Search for the cell housing the specified text and yield its [x, y] center coordinate. 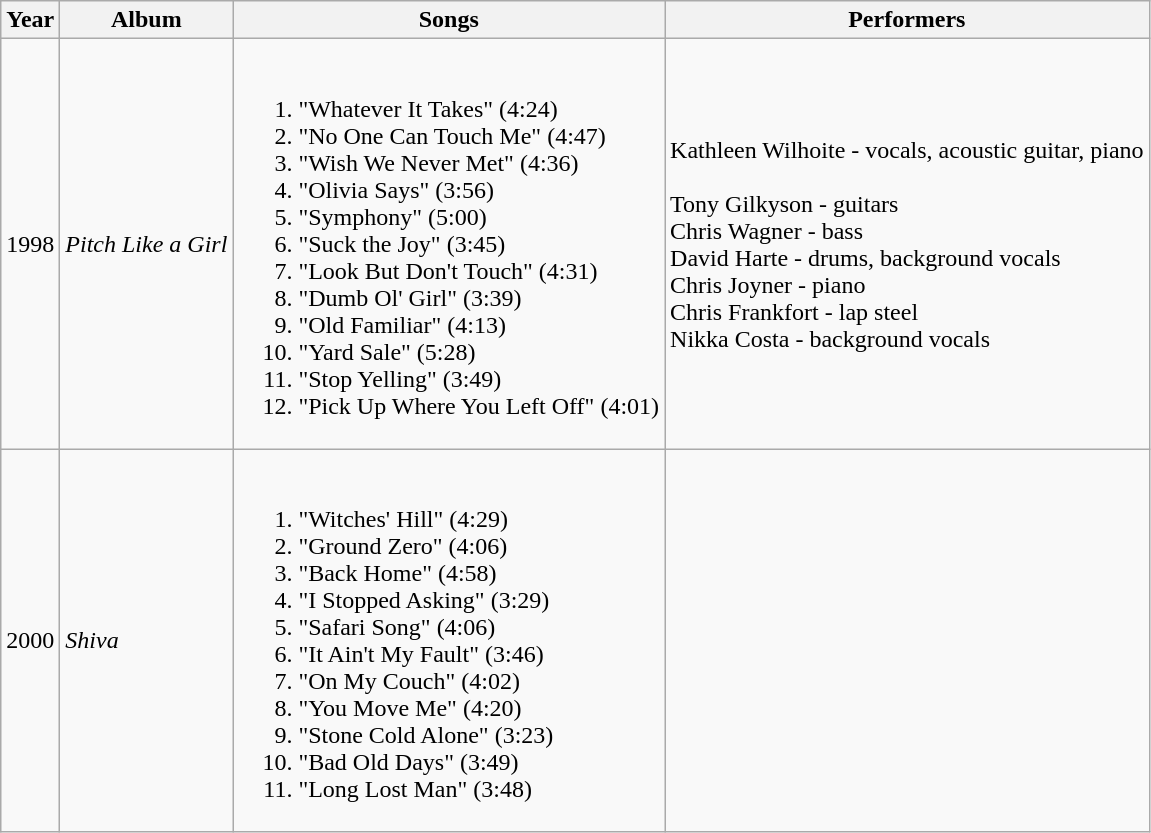
Shiva [146, 640]
2000 [30, 640]
Album [146, 20]
Songs [449, 20]
1998 [30, 244]
Year [30, 20]
Pitch Like a Girl [146, 244]
Performers [908, 20]
